Return the (x, y) coordinate for the center point of the cell that contains the specified text.  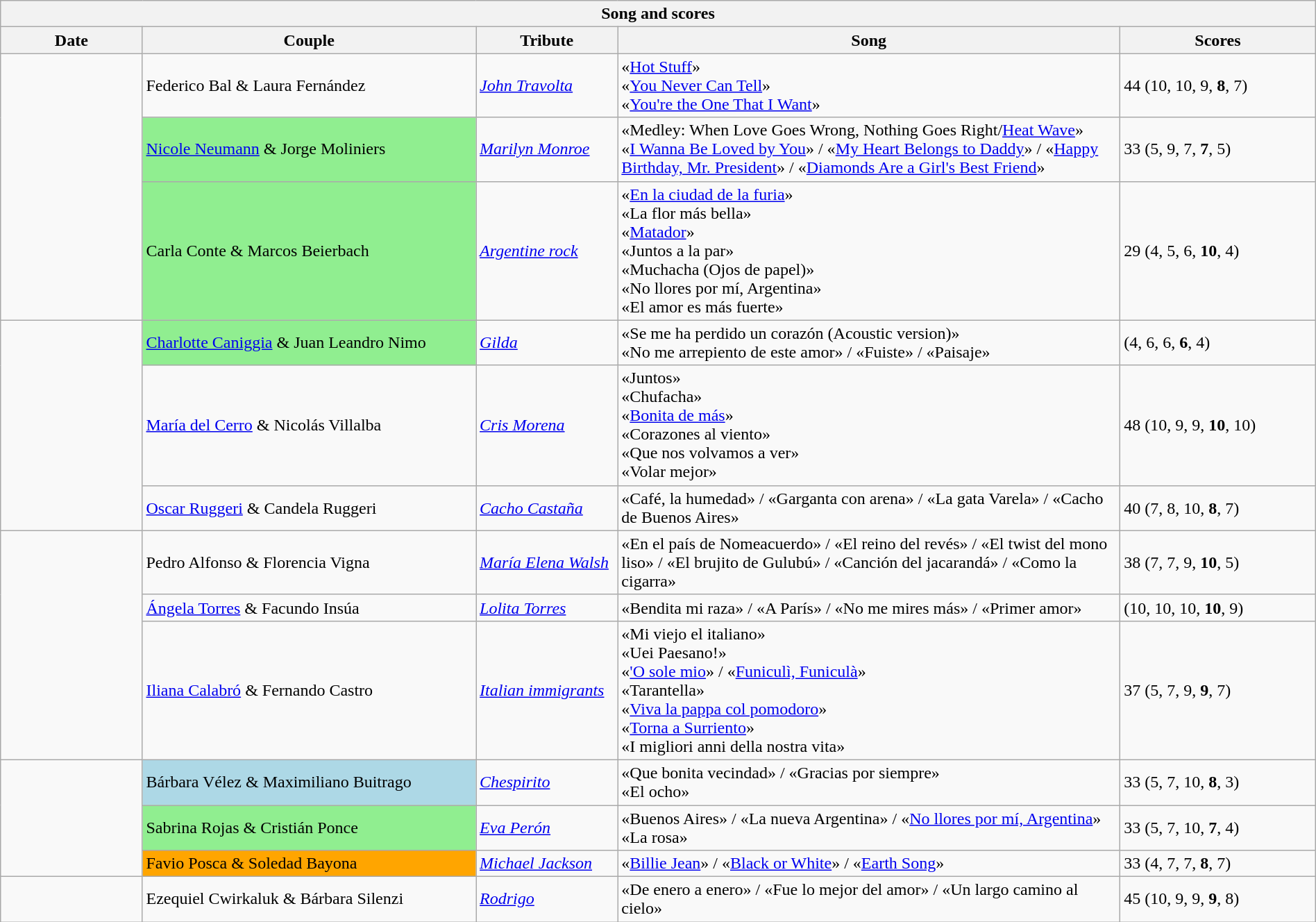
Date (71, 40)
«Se me ha perdido un corazón (Acoustic version)» «No me arrepiento de este amor» / «Fuiste» / «Paisaje» (869, 343)
40 (7, 8, 10, 8, 7) (1218, 508)
«En el país de Nomeacuerdo» / «El reino del revés» / «El twist del mono liso» / «El brujito de Gulubú» / «Canción del jacarandá» / «Como la cigarra» (869, 562)
Argentine rock (547, 251)
Gilda (547, 343)
«Café, la humedad» / «Garganta con arena» / «La gata Varela» / «Cacho de Buenos Aires» (869, 508)
María Elena Walsh (547, 562)
«Hot Stuff» «You Never Can Tell» «You're the One That I Want» (869, 85)
«Billie Jean» / «Black or White» / «Earth Song» (869, 864)
Favio Posca & Soledad Bayona (310, 864)
Couple (310, 40)
Ezequiel Cwirkaluk & Bárbara Silenzi (310, 900)
John Travolta (547, 85)
Song and scores (658, 14)
37 (5, 7, 9, 9, 7) (1218, 690)
Ángela Torres & Facundo Insúa (310, 607)
«Que bonita vecindad» / «Gracias por siempre» «El ocho» (869, 782)
Italian immigrants (547, 690)
33 (5, 9, 7, 7, 5) (1218, 149)
Tribute (547, 40)
(4, 6, 6, 6, 4) (1218, 343)
Rodrigo (547, 900)
Carla Conte & Marcos Beierbach (310, 251)
Chespirito (547, 782)
Oscar Ruggeri & Candela Ruggeri (310, 508)
33 (5, 7, 10, 8, 3) (1218, 782)
Charlotte Caniggia & Juan Leandro Nimo (310, 343)
Bárbara Vélez & Maximiliano Buitrago (310, 782)
Nicole Neumann & Jorge Moliniers (310, 149)
María del Cerro & Nicolás Villalba (310, 425)
Iliana Calabró & Fernando Castro (310, 690)
«Bendita mi raza» / «A París» / «No me mires más» / «Primer amor» (869, 607)
29 (4, 5, 6, 10, 4) (1218, 251)
Federico Bal & Laura Fernández (310, 85)
44 (10, 10, 9, 8, 7) (1218, 85)
48 (10, 9, 9, 10, 10) (1218, 425)
Song (869, 40)
Michael Jackson (547, 864)
«De enero a enero» / «Fue lo mejor del amor» / «Un largo camino al cielo» (869, 900)
Sabrina Rojas & Cristián Ponce (310, 828)
Cris Morena (547, 425)
Lolita Torres (547, 607)
«Juntos» «Chufacha» «Bonita de más» «Corazones al viento» «Que nos volvamos a ver» «Volar mejor» (869, 425)
(10, 10, 10, 10, 9) (1218, 607)
Pedro Alfonso & Florencia Vigna (310, 562)
33 (5, 7, 10, 7, 4) (1218, 828)
«Buenos Aires» / «La nueva Argentina» / «No llores por mí, Argentina» «La rosa» (869, 828)
Cacho Castaña (547, 508)
Scores (1218, 40)
Eva Perón (547, 828)
45 (10, 9, 9, 9, 8) (1218, 900)
33 (4, 7, 7, 8, 7) (1218, 864)
38 (7, 7, 9, 10, 5) (1218, 562)
Marilyn Monroe (547, 149)
